Return [X, Y] of the center of cell containing provided text 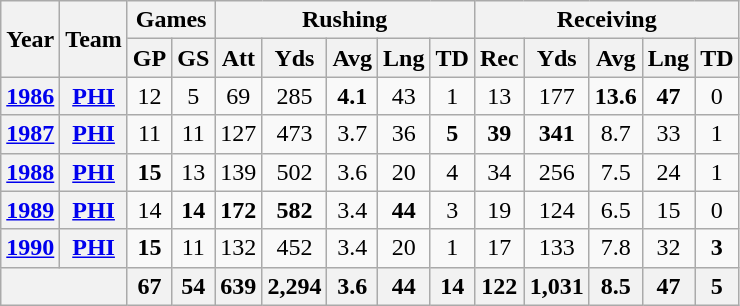
17 [499, 248]
1989 [30, 210]
13.6 [616, 96]
473 [294, 134]
Att [238, 58]
8.7 [616, 134]
2,294 [294, 286]
452 [294, 248]
33 [668, 134]
69 [238, 96]
172 [238, 210]
8.5 [616, 286]
4.1 [352, 96]
285 [294, 96]
582 [294, 210]
122 [499, 286]
1987 [30, 134]
127 [238, 134]
GP [149, 58]
67 [149, 286]
177 [556, 96]
34 [499, 172]
133 [556, 248]
Rec [499, 58]
32 [668, 248]
GS [194, 58]
1988 [30, 172]
132 [238, 248]
502 [294, 172]
36 [404, 134]
139 [238, 172]
Receiving [606, 20]
1990 [30, 248]
639 [238, 286]
39 [499, 134]
Rushing [345, 20]
1,031 [556, 286]
7.5 [616, 172]
1986 [30, 96]
54 [194, 286]
4 [452, 172]
19 [499, 210]
6.5 [616, 210]
Team [94, 39]
124 [556, 210]
24 [668, 172]
341 [556, 134]
256 [556, 172]
43 [404, 96]
3.7 [352, 134]
12 [149, 96]
Games [170, 20]
Year [30, 39]
7.8 [616, 248]
